Capture the cell that displays the provided text and extract its (X, Y) central coordinate. 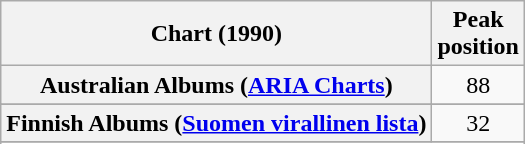
Peakposition (478, 34)
Australian Albums (ARIA Charts) (216, 85)
88 (478, 85)
32 (478, 123)
Finnish Albums (Suomen virallinen lista) (216, 123)
Chart (1990) (216, 34)
